Find where the given text appears and provide that cell's center as (x, y) coordinate. 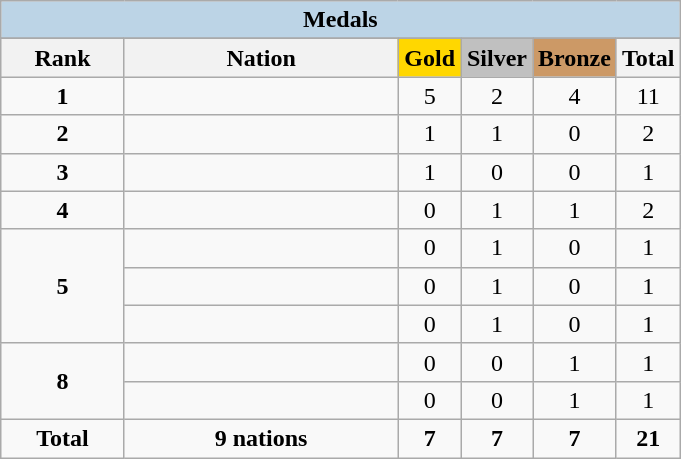
9 nations (261, 438)
8 (63, 381)
11 (648, 96)
21 (648, 438)
Nation (261, 58)
3 (63, 172)
Rank (63, 58)
Silver (496, 58)
Medals (340, 20)
Bronze (574, 58)
Gold (430, 58)
